Return the (x, y) coordinate for the center point of the cell that contains the specified text.  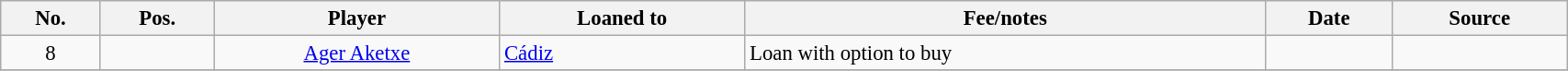
Fee/notes (1005, 18)
No. (51, 18)
Loaned to (623, 18)
Pos. (157, 18)
Loan with option to buy (1005, 53)
Source (1480, 18)
Date (1329, 18)
Player (356, 18)
Cádiz (623, 53)
Ager Aketxe (356, 53)
8 (51, 53)
